Identify which cell holds the provided text, then report its (X, Y) central coordinate. 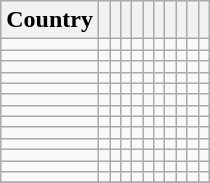
Country (50, 20)
